Determine the (x, y) coordinate at the center of the cell enclosing the given text.  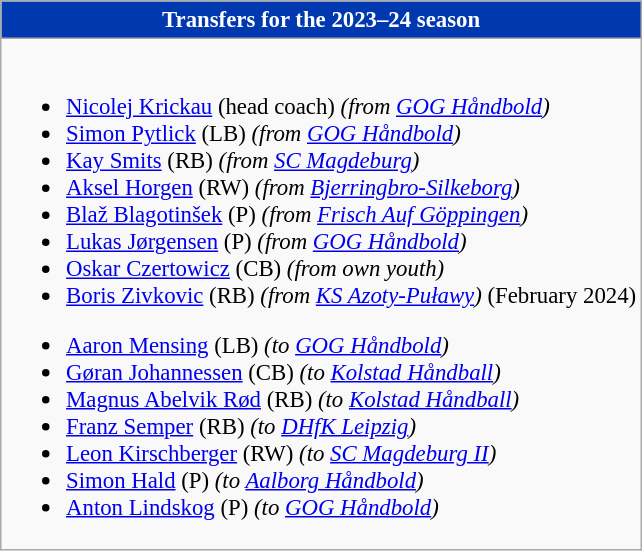
Transfers for the 2023–24 season (322, 20)
